Detect which cell encompasses the target text, then output its (x, y) center coordinate. 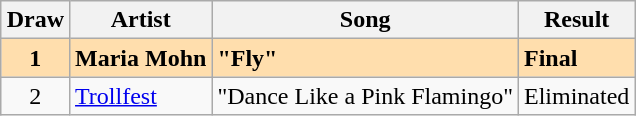
Trollfest (141, 96)
Eliminated (577, 96)
"Fly" (366, 58)
Draw (35, 20)
"Dance Like a Pink Flamingo" (366, 96)
Maria Mohn (141, 58)
Artist (141, 20)
1 (35, 58)
Result (577, 20)
2 (35, 96)
Final (577, 58)
Song (366, 20)
